Determine the [X, Y] coordinate at the center of the cell enclosing the given text.  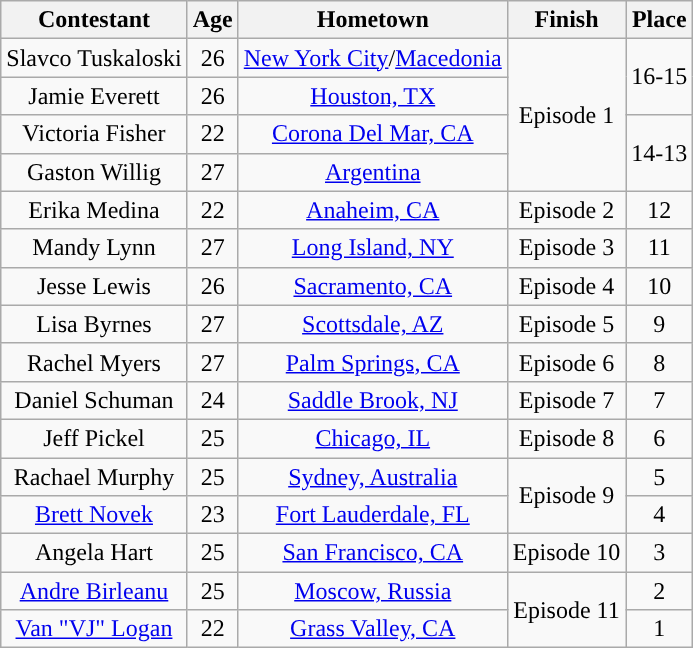
Brett Novek [94, 515]
4 [660, 515]
Sacramento, CA [372, 286]
Episode 2 [566, 210]
Long Island, NY [372, 248]
Rachael Murphy [94, 477]
New York City/Macedonia [372, 58]
Episode 1 [566, 115]
Age [212, 20]
Van "VJ" Logan [94, 629]
Fort Lauderdale, FL [372, 515]
Place [660, 20]
Erika Medina [94, 210]
Argentina [372, 172]
Angela Hart [94, 553]
Andre Birleanu [94, 591]
Sydney, Australia [372, 477]
Slavco Tuskaloski [94, 58]
Daniel Schuman [94, 400]
Chicago, IL [372, 438]
Hometown [372, 20]
Episode 10 [566, 553]
Lisa Byrnes [94, 324]
Saddle Brook, NJ [372, 400]
Corona Del Mar, CA [372, 134]
5 [660, 477]
10 [660, 286]
6 [660, 438]
Grass Valley, CA [372, 629]
12 [660, 210]
3 [660, 553]
24 [212, 400]
Episode 9 [566, 496]
8 [660, 362]
Moscow, Russia [372, 591]
Scottsdale, AZ [372, 324]
Anaheim, CA [372, 210]
Episode 8 [566, 438]
Jesse Lewis [94, 286]
Houston, TX [372, 96]
San Francisco, CA [372, 553]
Finish [566, 20]
9 [660, 324]
Episode 5 [566, 324]
11 [660, 248]
Palm Springs, CA [372, 362]
Contestant [94, 20]
2 [660, 591]
Episode 3 [566, 248]
Episode 7 [566, 400]
Victoria Fisher [94, 134]
Rachel Myers [94, 362]
Episode 6 [566, 362]
Episode 11 [566, 610]
14-13 [660, 153]
Episode 4 [566, 286]
23 [212, 515]
Mandy Lynn [94, 248]
Jamie Everett [94, 96]
Gaston Willig [94, 172]
16-15 [660, 77]
1 [660, 629]
Jeff Pickel [94, 438]
7 [660, 400]
